Pinpoint the cell where the given text exists, returning its (X, Y) midpoint coordinate. 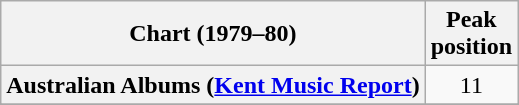
Peakposition (471, 34)
Chart (1979–80) (213, 34)
11 (471, 85)
Australian Albums (Kent Music Report) (213, 85)
